Provide the [X, Y] coordinate of the cell's center where the given text is located.  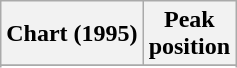
Peakposition [189, 34]
Chart (1995) [72, 34]
